From the cell containing the given text, extract its center point as (x, y) coordinate. 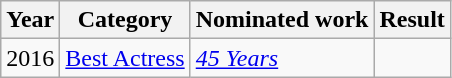
45 Years (282, 58)
Category (125, 20)
Year (30, 20)
Best Actress (125, 58)
Result (412, 20)
Nominated work (282, 20)
2016 (30, 58)
